Find where the given text appears and provide that cell's center as [X, Y] coordinate. 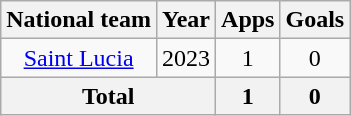
Goals [315, 20]
Saint Lucia [79, 58]
National team [79, 20]
Total [108, 96]
2023 [186, 58]
Apps [248, 20]
Year [186, 20]
